Return the [x, y] coordinate for the center point of the cell that contains the specified text.  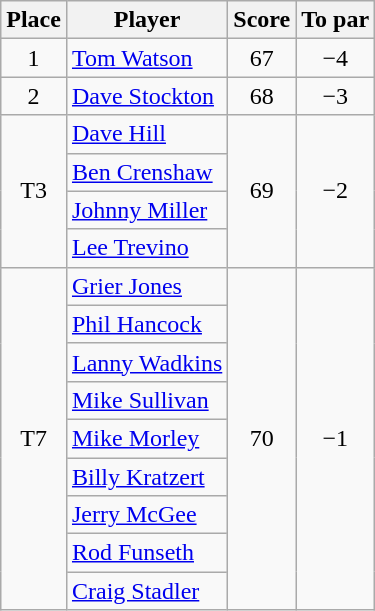
T3 [34, 191]
2 [34, 96]
Player [146, 20]
Score [262, 20]
Tom Watson [146, 58]
69 [262, 191]
−3 [336, 96]
Phil Hancock [146, 324]
70 [262, 438]
Craig Stadler [146, 591]
Johnny Miller [146, 210]
Rod Funseth [146, 553]
−4 [336, 58]
Lee Trevino [146, 248]
To par [336, 20]
Lanny Wadkins [146, 362]
T7 [34, 438]
Ben Crenshaw [146, 172]
Dave Hill [146, 134]
Billy Kratzert [146, 477]
Jerry McGee [146, 515]
68 [262, 96]
1 [34, 58]
−1 [336, 438]
−2 [336, 191]
Mike Morley [146, 438]
67 [262, 58]
Place [34, 20]
Mike Sullivan [146, 400]
Grier Jones [146, 286]
Dave Stockton [146, 96]
